Locate the cell with the specified text and output its [x, y] center coordinate. 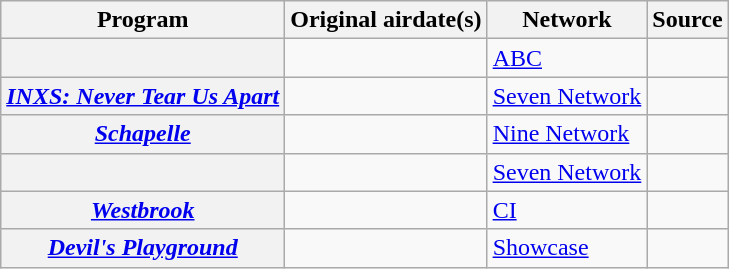
CI [567, 210]
Westbrook [143, 210]
Schapelle [143, 134]
INXS: Never Tear Us Apart [143, 96]
ABC [567, 58]
Showcase [567, 248]
Program [143, 20]
Network [567, 20]
Devil's Playground [143, 248]
Source [688, 20]
Original airdate(s) [386, 20]
Nine Network [567, 134]
